Capture the cell that displays the provided text and extract its [x, y] central coordinate. 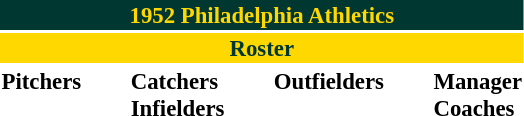
1952 Philadelphia Athletics [262, 15]
Roster [262, 48]
